Output the [X, Y] coordinate of the center of the cell containing the given text.  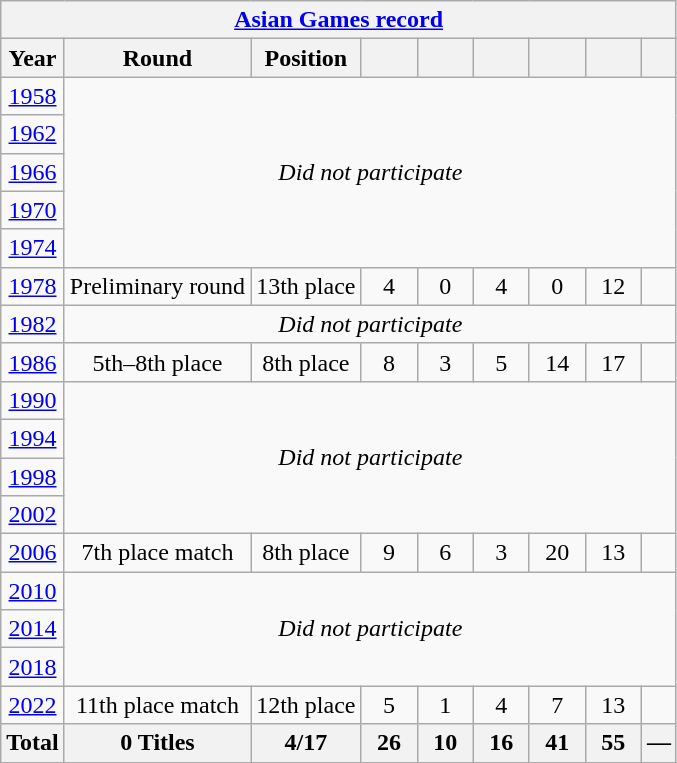
1958 [33, 96]
14 [557, 362]
Asian Games record [339, 20]
10 [445, 743]
4/17 [306, 743]
8 [389, 362]
2010 [33, 591]
Position [306, 58]
1978 [33, 286]
5th–8th place [157, 362]
0 Titles [157, 743]
16 [501, 743]
1 [445, 705]
26 [389, 743]
2022 [33, 705]
13th place [306, 286]
7 [557, 705]
17 [613, 362]
2018 [33, 667]
12 [613, 286]
1962 [33, 134]
41 [557, 743]
1998 [33, 477]
12th place [306, 705]
1986 [33, 362]
Round [157, 58]
11th place match [157, 705]
Preliminary round [157, 286]
20 [557, 553]
1974 [33, 248]
1982 [33, 324]
1966 [33, 172]
1970 [33, 210]
55 [613, 743]
— [658, 743]
6 [445, 553]
2002 [33, 515]
1994 [33, 438]
Year [33, 58]
Total [33, 743]
2014 [33, 629]
2006 [33, 553]
7th place match [157, 553]
9 [389, 553]
1990 [33, 400]
